Find where the given text appears and provide that cell's center as (x, y) coordinate. 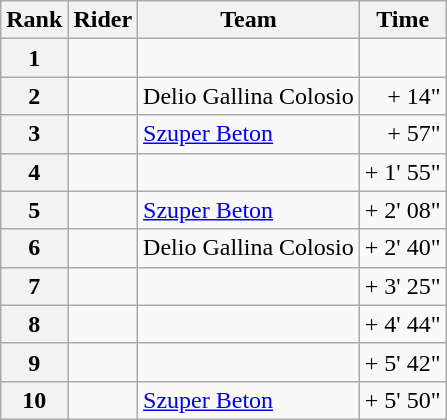
Time (402, 20)
4 (34, 172)
+ 4' 44" (402, 324)
+ 5' 50" (402, 400)
+ 57" (402, 134)
Rider (103, 20)
+ 5' 42" (402, 362)
+ 2' 08" (402, 210)
+ 1' 55" (402, 172)
10 (34, 400)
7 (34, 286)
9 (34, 362)
Team (249, 20)
+ 2' 40" (402, 248)
+ 3' 25" (402, 286)
Rank (34, 20)
3 (34, 134)
5 (34, 210)
1 (34, 58)
8 (34, 324)
+ 14" (402, 96)
6 (34, 248)
2 (34, 96)
